Provide the [x, y] coordinate of the cell's center where the given text is located.  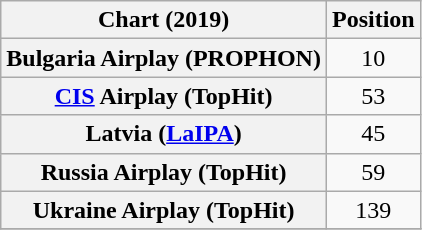
Chart (2019) [164, 20]
53 [373, 96]
Russia Airplay (TopHit) [164, 172]
10 [373, 58]
Bulgaria Airplay (PROPHON) [164, 58]
59 [373, 172]
CIS Airplay (TopHit) [164, 96]
Ukraine Airplay (TopHit) [164, 210]
45 [373, 134]
Position [373, 20]
139 [373, 210]
Latvia (LaIPA) [164, 134]
